Determine the [X, Y] coordinate at the center of the cell enclosing the given text.  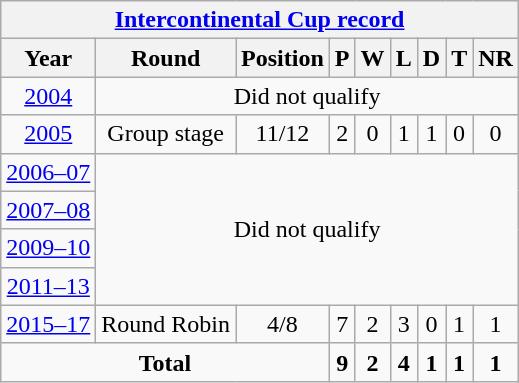
Round [166, 58]
11/12 [283, 134]
2004 [48, 96]
D [431, 58]
Intercontinental Cup record [260, 20]
Total [166, 362]
7 [342, 324]
2009–10 [48, 248]
NR [496, 58]
T [460, 58]
P [342, 58]
Year [48, 58]
W [372, 58]
2007–08 [48, 210]
2015–17 [48, 324]
3 [404, 324]
Position [283, 58]
2011–13 [48, 286]
4 [404, 362]
4/8 [283, 324]
Group stage [166, 134]
9 [342, 362]
2005 [48, 134]
L [404, 58]
Round Robin [166, 324]
2006–07 [48, 172]
